Find where the given text appears and provide that cell's center as (x, y) coordinate. 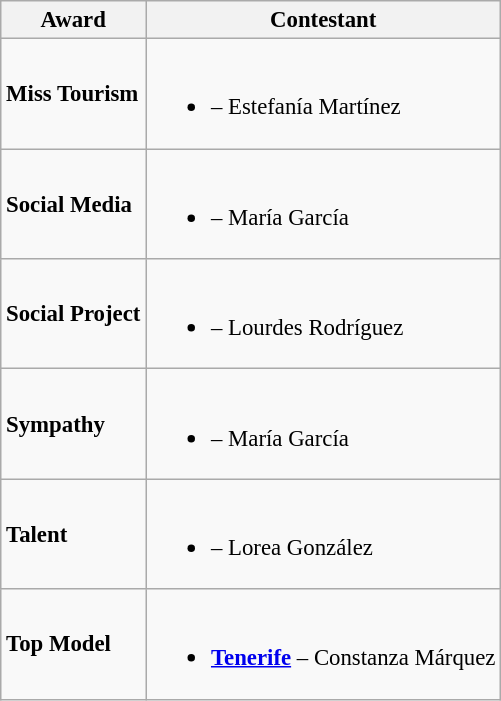
Contestant (324, 20)
Tenerife – Constanza Márquez (324, 644)
Miss Tourism (74, 94)
Sympathy (74, 424)
– Lourdes Rodríguez (324, 314)
– Lorea González (324, 534)
– Estefanía Martínez (324, 94)
Award (74, 20)
Talent (74, 534)
Social Media (74, 204)
Social Project (74, 314)
Top Model (74, 644)
